Pinpoint the cell where the given text exists, returning its [x, y] midpoint coordinate. 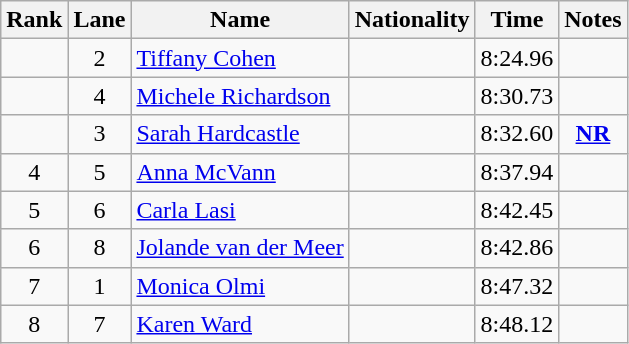
8:42.86 [517, 248]
Nationality [412, 20]
8:37.94 [517, 172]
NR [593, 134]
1 [100, 286]
Lane [100, 20]
Tiffany Cohen [240, 58]
Carla Lasi [240, 210]
2 [100, 58]
Michele Richardson [240, 96]
Rank [34, 20]
Notes [593, 20]
Anna McVann [240, 172]
8:42.45 [517, 210]
8:48.12 [517, 324]
Monica Olmi [240, 286]
8:47.32 [517, 286]
8:30.73 [517, 96]
8:32.60 [517, 134]
Sarah Hardcastle [240, 134]
Time [517, 20]
Jolande van der Meer [240, 248]
Name [240, 20]
8:24.96 [517, 58]
3 [100, 134]
Karen Ward [240, 324]
